Capture the cell that displays the provided text and extract its [x, y] central coordinate. 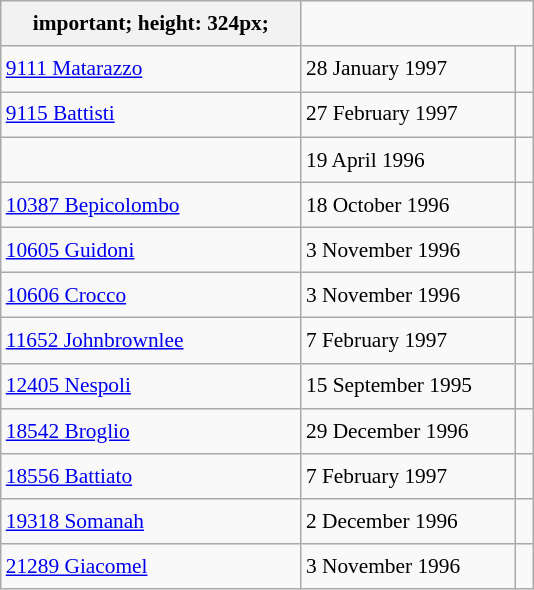
18 October 1996 [408, 204]
18542 Broglio [151, 430]
21289 Giacomel [151, 566]
10606 Crocco [151, 296]
important; height: 324px; [151, 24]
27 February 1997 [408, 114]
29 December 1996 [408, 430]
9115 Battisti [151, 114]
15 September 1995 [408, 386]
10387 Bepicolombo [151, 204]
19318 Somanah [151, 522]
18556 Battiato [151, 476]
12405 Nespoli [151, 386]
11652 Johnbrownlee [151, 340]
2 December 1996 [408, 522]
9111 Matarazzo [151, 68]
28 January 1997 [408, 68]
19 April 1996 [408, 160]
10605 Guidoni [151, 250]
